Provide the [X, Y] coordinate of the cell's center where the given text is located.  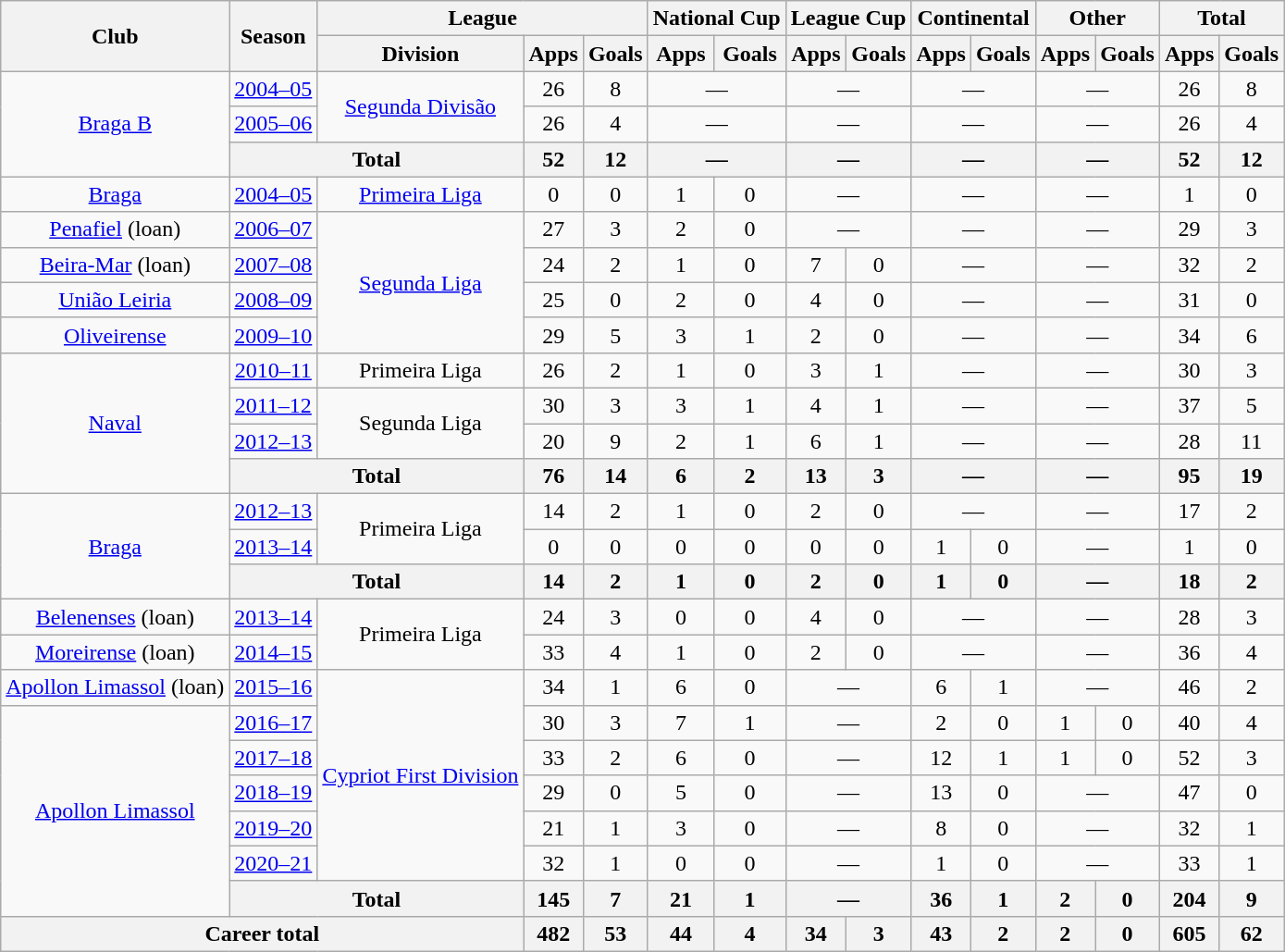
62 [1252, 933]
Oliveirense [115, 335]
2018–19 [274, 793]
Club [115, 36]
Apollon Limassol [115, 810]
União Leiria [115, 300]
Penafiel (loan) [115, 229]
17 [1189, 512]
18 [1189, 582]
Belenenses (loan) [115, 617]
Other [1097, 19]
76 [553, 476]
37 [1189, 405]
11 [1252, 441]
Career total [263, 933]
47 [1189, 793]
Continental [973, 19]
145 [553, 898]
Segunda Divisão [420, 106]
League Cup [848, 19]
2015–16 [274, 687]
2011–12 [274, 405]
2007–08 [274, 265]
19 [1252, 476]
31 [1189, 300]
Braga B [115, 124]
27 [553, 229]
204 [1189, 898]
2006–07 [274, 229]
20 [553, 441]
Beira-Mar (loan) [115, 265]
40 [1189, 723]
2014–15 [274, 652]
43 [941, 933]
2016–17 [274, 723]
Naval [115, 423]
2019–20 [274, 828]
League [483, 19]
2010–11 [274, 370]
National Cup [716, 19]
2020–21 [274, 863]
53 [615, 933]
Apollon Limassol (loan) [115, 687]
2008–09 [274, 300]
44 [681, 933]
605 [1189, 933]
46 [1189, 687]
Moreirense (loan) [115, 652]
2017–18 [274, 758]
2005–06 [274, 124]
Division [420, 54]
2009–10 [274, 335]
Season [274, 36]
25 [553, 300]
482 [553, 933]
95 [1189, 476]
Cypriot First Division [420, 775]
